Output the [x, y] coordinate of the center of the cell containing the given text.  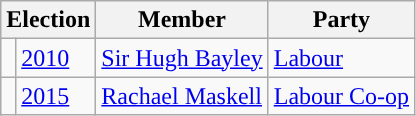
Sir Hugh Bayley [182, 58]
Labour Co-op [341, 96]
Rachael Maskell [182, 96]
2015 [56, 96]
2010 [56, 58]
Election [48, 20]
Member [182, 20]
Party [341, 20]
Labour [341, 58]
